Scan for the cell matching the given text and deliver its (X, Y) coordinate at center. 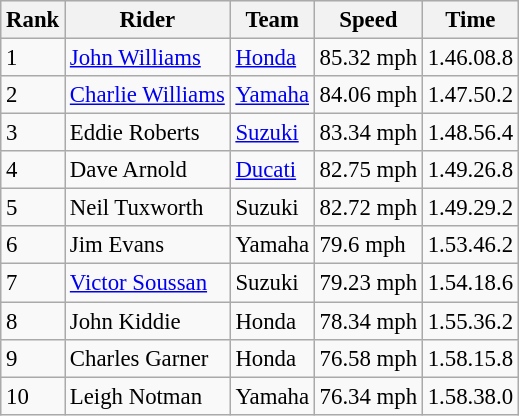
Ducati (272, 170)
10 (33, 396)
1.53.46.2 (470, 245)
82.72 mph (368, 208)
1.55.36.2 (470, 321)
John Kiddie (148, 321)
Victor Soussan (148, 283)
1.47.50.2 (470, 95)
Rider (148, 20)
7 (33, 283)
Eddie Roberts (148, 133)
1.49.29.2 (470, 208)
1.58.15.8 (470, 358)
1.49.26.8 (470, 170)
Charles Garner (148, 358)
5 (33, 208)
1.46.08.8 (470, 58)
1 (33, 58)
8 (33, 321)
Time (470, 20)
85.32 mph (368, 58)
9 (33, 358)
82.75 mph (368, 170)
76.58 mph (368, 358)
Speed (368, 20)
1.58.38.0 (470, 396)
Dave Arnold (148, 170)
3 (33, 133)
83.34 mph (368, 133)
Neil Tuxworth (148, 208)
2 (33, 95)
1.54.18.6 (470, 283)
6 (33, 245)
Rank (33, 20)
Jim Evans (148, 245)
79.23 mph (368, 283)
84.06 mph (368, 95)
1.48.56.4 (470, 133)
Team (272, 20)
79.6 mph (368, 245)
76.34 mph (368, 396)
4 (33, 170)
Charlie Williams (148, 95)
John Williams (148, 58)
Leigh Notman (148, 396)
78.34 mph (368, 321)
